For the text-containing cell, return its midpoint in [x, y] coordinate format. 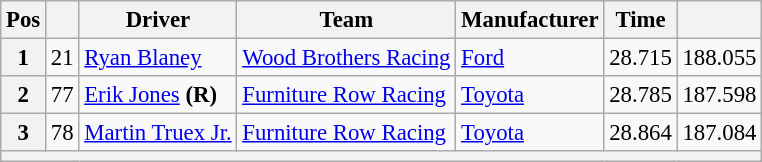
Driver [158, 20]
78 [62, 133]
21 [62, 58]
Team [346, 20]
188.055 [720, 58]
28.785 [640, 95]
Wood Brothers Racing [346, 58]
Manufacturer [530, 20]
Erik Jones (R) [158, 95]
187.084 [720, 133]
1 [24, 58]
2 [24, 95]
3 [24, 133]
Pos [24, 20]
Ford [530, 58]
Ryan Blaney [158, 58]
187.598 [720, 95]
Martin Truex Jr. [158, 133]
28.864 [640, 133]
Time [640, 20]
28.715 [640, 58]
77 [62, 95]
